Pinpoint the cell where the given text exists, returning its (X, Y) midpoint coordinate. 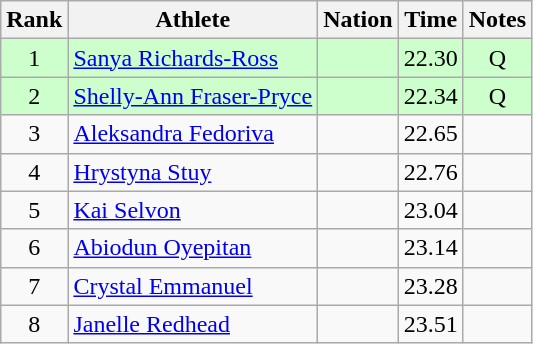
23.51 (430, 324)
4 (34, 172)
Shelly-Ann Fraser-Pryce (193, 96)
22.34 (430, 96)
2 (34, 96)
Athlete (193, 20)
22.65 (430, 134)
Rank (34, 20)
Notes (497, 20)
Sanya Richards-Ross (193, 58)
23.04 (430, 210)
1 (34, 58)
Janelle Redhead (193, 324)
Hrystyna Stuy (193, 172)
7 (34, 286)
5 (34, 210)
Kai Selvon (193, 210)
3 (34, 134)
22.76 (430, 172)
Crystal Emmanuel (193, 286)
8 (34, 324)
Aleksandra Fedoriva (193, 134)
Nation (358, 20)
Time (430, 20)
23.14 (430, 248)
23.28 (430, 286)
22.30 (430, 58)
6 (34, 248)
Abiodun Oyepitan (193, 248)
